Return the (x, y) coordinate for the center point of the cell that contains the specified text.  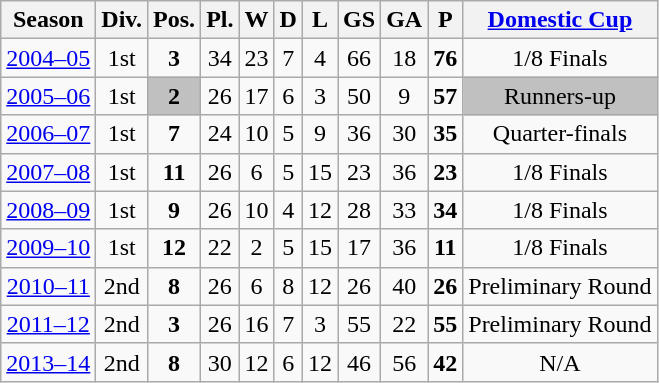
Div. (122, 20)
W (256, 20)
2004–05 (48, 58)
33 (404, 210)
2008–09 (48, 210)
P (446, 20)
Pos. (174, 20)
2013–14 (48, 362)
Season (48, 20)
GS (360, 20)
46 (360, 362)
28 (360, 210)
2005–06 (48, 96)
2006–07 (48, 134)
18 (404, 58)
N/A (560, 362)
57 (446, 96)
L (320, 20)
2011–12 (48, 324)
56 (404, 362)
Pl. (220, 20)
35 (446, 134)
50 (360, 96)
2009–10 (48, 248)
16 (256, 324)
40 (404, 286)
2007–08 (48, 172)
Quarter-finals (560, 134)
2010–11 (48, 286)
Domestic Cup (560, 20)
76 (446, 58)
66 (360, 58)
24 (220, 134)
D (288, 20)
GA (404, 20)
Runners-up (560, 96)
42 (446, 362)
